Capture the cell that displays the provided text and extract its (x, y) central coordinate. 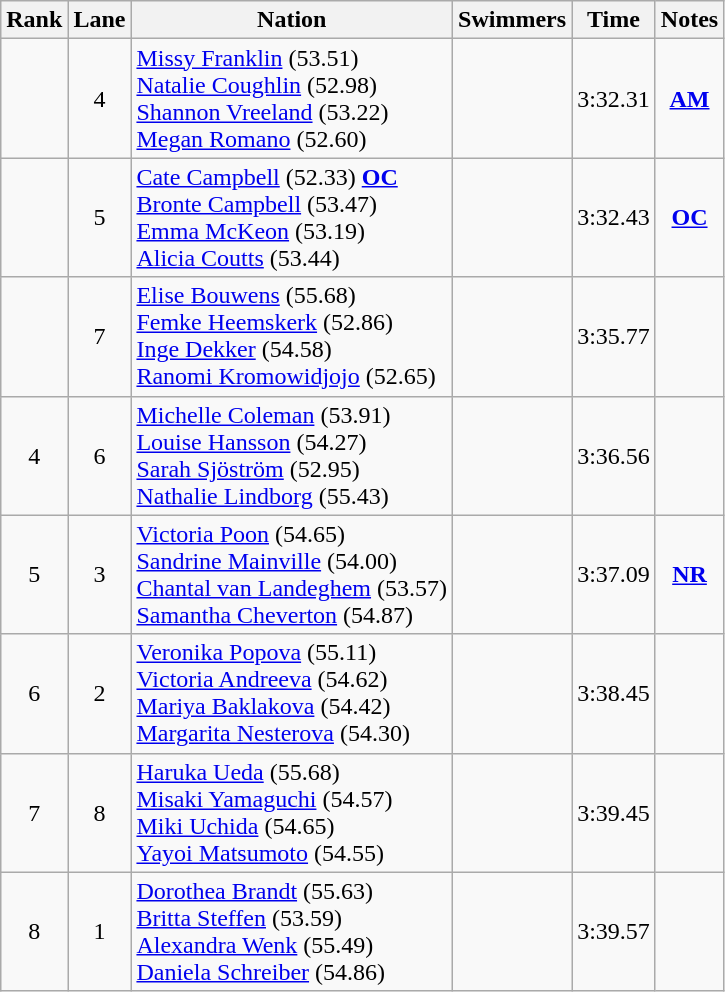
3:38.45 (614, 694)
3:39.57 (614, 932)
3:32.31 (614, 98)
Michelle Coleman (53.91)Louise Hansson (54.27)Sarah Sjöström (52.95)Nathalie Lindborg (55.43) (292, 456)
Nation (292, 20)
Rank (34, 20)
Time (614, 20)
AM (689, 98)
Cate Campbell (52.33) OCBronte Campbell (53.47)Emma McKeon (53.19)Alicia Coutts (53.44) (292, 218)
Victoria Poon (54.65)Sandrine Mainville (54.00)Chantal van Landeghem (53.57)Samantha Cheverton (54.87) (292, 574)
Swimmers (512, 20)
3:37.09 (614, 574)
Missy Franklin (53.51)Natalie Coughlin (52.98)Shannon Vreeland (53.22)Megan Romano (52.60) (292, 98)
Lane (100, 20)
OC (689, 218)
3 (100, 574)
3:36.56 (614, 456)
Veronika Popova (55.11)Victoria Andreeva (54.62)Mariya Baklakova (54.42)Margarita Nesterova (54.30) (292, 694)
Haruka Ueda (55.68)Misaki Yamaguchi (54.57)Miki Uchida (54.65)Yayoi Matsumoto (54.55) (292, 812)
3:39.45 (614, 812)
3:35.77 (614, 336)
3:32.43 (614, 218)
NR (689, 574)
2 (100, 694)
1 (100, 932)
Notes (689, 20)
Elise Bouwens (55.68)Femke Heemskerk (52.86)Inge Dekker (54.58)Ranomi Kromowidjojo (52.65) (292, 336)
Dorothea Brandt (55.63)Britta Steffen (53.59)Alexandra Wenk (55.49)Daniela Schreiber (54.86) (292, 932)
